Return the (x, y) coordinate for the center point of the cell that contains the specified text.  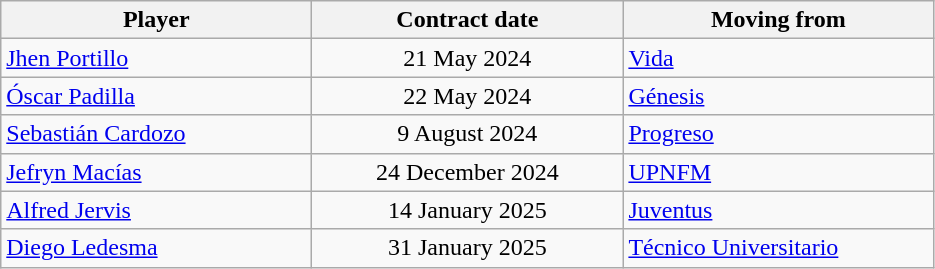
Player (156, 20)
31 January 2025 (468, 248)
21 May 2024 (468, 58)
Óscar Padilla (156, 96)
UPNFM (778, 172)
Moving from (778, 20)
Jhen Portillo (156, 58)
24 December 2024 (468, 172)
Contract date (468, 20)
Vida (778, 58)
Técnico Universitario (778, 248)
Alfred Jervis (156, 210)
Diego Ledesma (156, 248)
Juventus (778, 210)
Jefryn Macías (156, 172)
14 January 2025 (468, 210)
Sebastián Cardozo (156, 134)
Génesis (778, 96)
Progreso (778, 134)
22 May 2024 (468, 96)
9 August 2024 (468, 134)
